Extract the [X, Y] coordinate from the center of the cell holding the provided text.  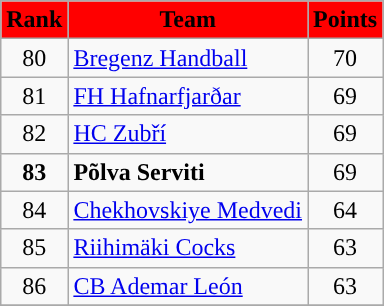
82 [34, 134]
Team [188, 20]
85 [34, 248]
80 [34, 58]
Chekhovskiye Medvedi [188, 210]
HC Zubří [188, 134]
84 [34, 210]
CB Ademar León [188, 286]
Riihimäki Cocks [188, 248]
Bregenz Handball [188, 58]
81 [34, 96]
Points [346, 20]
86 [34, 286]
64 [346, 210]
83 [34, 172]
Põlva Serviti [188, 172]
FH Hafnarfjarðar [188, 96]
70 [346, 58]
Rank [34, 20]
